Identify which cell holds the provided text, then report its (X, Y) central coordinate. 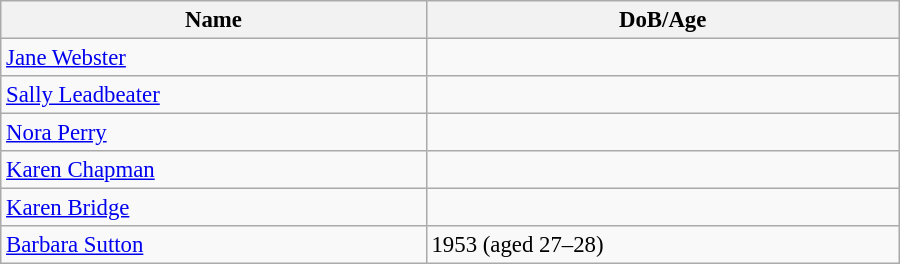
Nora Perry (214, 133)
1953 (aged 27–28) (662, 245)
Sally Leadbeater (214, 95)
DoB/Age (662, 20)
Karen Bridge (214, 208)
Jane Webster (214, 58)
Name (214, 20)
Karen Chapman (214, 170)
Barbara Sutton (214, 245)
